Find where the given text appears and provide that cell's center as [x, y] coordinate. 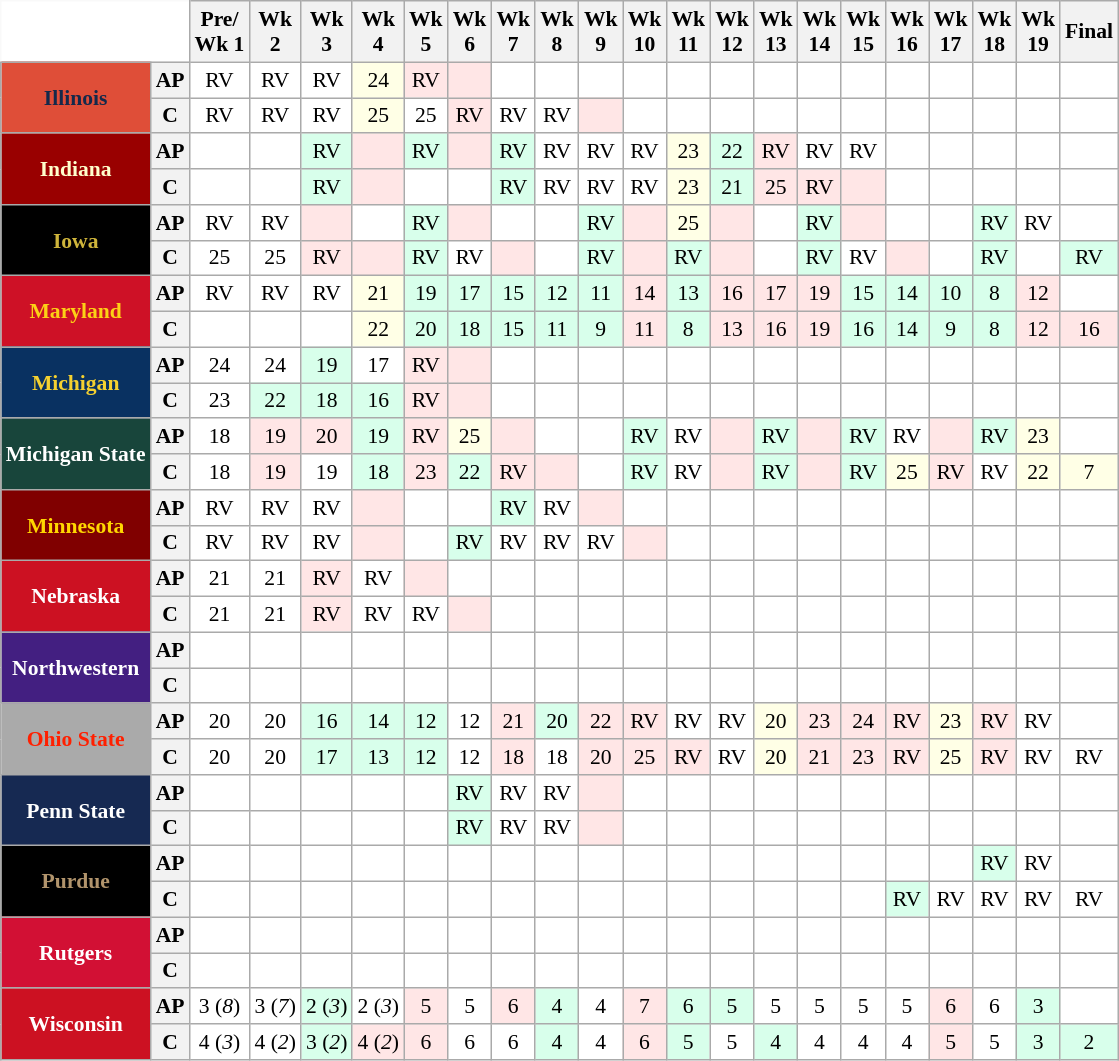
Michigan State [76, 454]
Wk12 [732, 32]
Wk5 [426, 32]
Wk13 [776, 32]
Iowa [76, 240]
Illinois [76, 98]
Pre/Wk 1 [219, 32]
4 (3) [219, 1042]
Wk3 [327, 32]
Wisconsin [76, 1024]
3 (8) [219, 1007]
Wk7 [513, 32]
Wk8 [557, 32]
Wk6 [470, 32]
Wk18 [994, 32]
Penn State [76, 810]
Nebraska [76, 596]
Wk15 [863, 32]
Minnesota [76, 526]
Ohio State [76, 740]
Wk11 [688, 32]
Wk10 [645, 32]
Wk17 [951, 32]
Final [1089, 32]
Wk16 [907, 32]
Purdue [76, 882]
Rutgers [76, 952]
3 (7) [275, 1007]
Wk9 [601, 32]
10 [951, 294]
Wk2 [275, 32]
Wk14 [820, 32]
Wk19 [1038, 32]
Northwestern [76, 668]
3 (2) [327, 1042]
2 [1089, 1042]
Michigan [76, 382]
Maryland [76, 312]
Wk4 [378, 32]
Indiana [76, 170]
